Locate the cell with the specified text and output its [x, y] center coordinate. 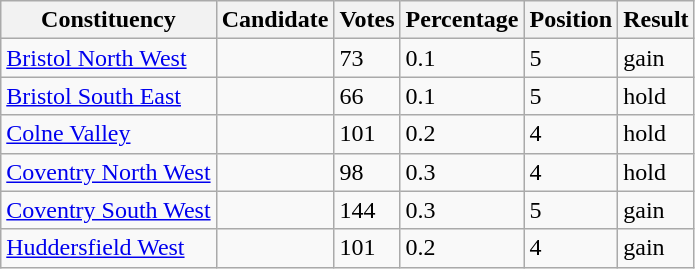
Candidate [275, 20]
Percentage [462, 20]
Result [656, 20]
66 [367, 96]
Bristol South East [108, 96]
Coventry North West [108, 172]
Votes [367, 20]
73 [367, 58]
Bristol North West [108, 58]
Huddersfield West [108, 248]
98 [367, 172]
Coventry South West [108, 210]
Position [571, 20]
Constituency [108, 20]
144 [367, 210]
Colne Valley [108, 134]
